Determine the (x, y) coordinate at the center of the cell enclosing the given text.  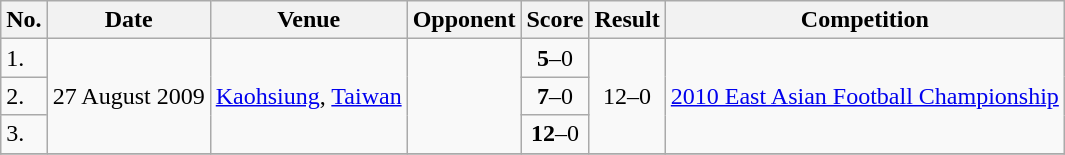
2010 East Asian Football Championship (864, 96)
Opponent (464, 20)
2. (24, 96)
7–0 (555, 96)
5–0 (555, 58)
Venue (308, 20)
Competition (864, 20)
3. (24, 134)
Date (128, 20)
1. (24, 58)
No. (24, 20)
27 August 2009 (128, 96)
Score (555, 20)
Result (627, 20)
Kaohsiung, Taiwan (308, 96)
